Capture the cell that displays the provided text and extract its (X, Y) central coordinate. 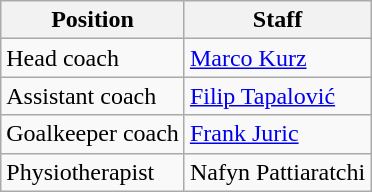
Marco Kurz (277, 58)
Nafyn Pattiaratchi (277, 172)
Staff (277, 20)
Assistant coach (93, 96)
Position (93, 20)
Head coach (93, 58)
Frank Juric (277, 134)
Physiotherapist (93, 172)
Goalkeeper coach (93, 134)
Filip Tapalović (277, 96)
